Scan for the cell matching the given text and deliver its (x, y) coordinate at center. 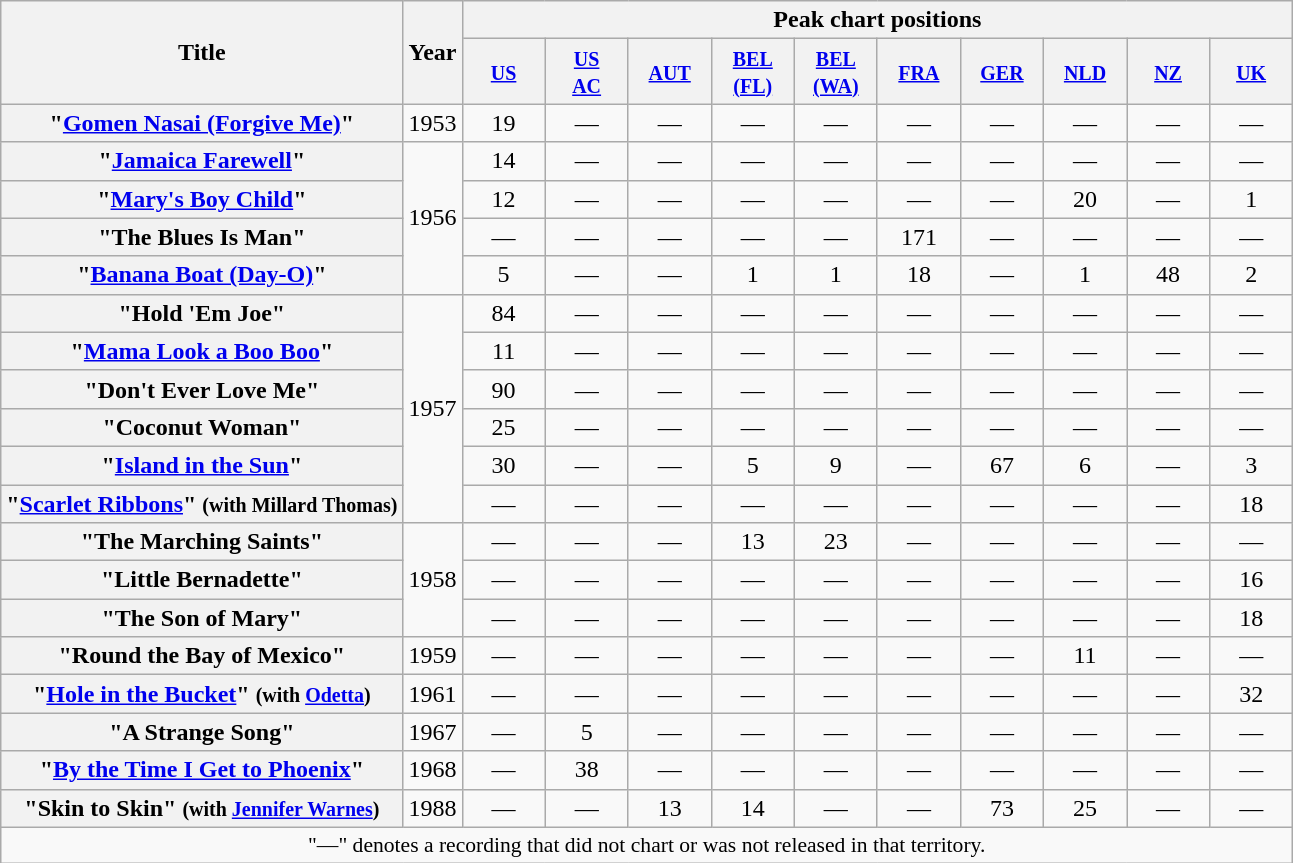
"A Strange Song" (202, 732)
"—" denotes a recording that did not chart or was not released in that territory. (647, 845)
US (504, 72)
38 (586, 770)
Year (432, 52)
FRA (918, 72)
12 (504, 199)
"Mary's Boy Child" (202, 199)
"Island in the Sun" (202, 465)
1953 (432, 123)
6 (1084, 465)
23 (836, 542)
"Coconut Woman" (202, 427)
"Jamaica Farewell" (202, 161)
67 (1002, 465)
1967 (432, 732)
"The Marching Saints" (202, 542)
BEL (WA) (836, 72)
2 (1252, 275)
"The Son of Mary" (202, 618)
GER (1002, 72)
"Mama Look a Boo Boo" (202, 351)
USAC (586, 72)
20 (1084, 199)
1988 (432, 808)
171 (918, 237)
1956 (432, 218)
"Round the Bay of Mexico" (202, 656)
NLD (1084, 72)
32 (1252, 694)
16 (1252, 580)
90 (504, 389)
"By the Time I Get to Phoenix" (202, 770)
73 (1002, 808)
84 (504, 313)
1959 (432, 656)
UK (1252, 72)
9 (836, 465)
"Little Bernadette" (202, 580)
1961 (432, 694)
"The Blues Is Man" (202, 237)
NZ (1168, 72)
BEL (FL) (752, 72)
"Gomen Nasai (Forgive Me)" (202, 123)
48 (1168, 275)
Title (202, 52)
1958 (432, 580)
"Hole in the Bucket" (with Odetta) (202, 694)
AUT (670, 72)
1968 (432, 770)
"Scarlet Ribbons" (with Millard Thomas) (202, 503)
"Banana Boat (Day-O)" (202, 275)
1957 (432, 408)
"Don't Ever Love Me" (202, 389)
19 (504, 123)
Peak chart positions (878, 20)
"Skin to Skin" (with Jennifer Warnes) (202, 808)
3 (1252, 465)
"Hold 'Em Joe" (202, 313)
30 (504, 465)
